Pinpoint the cell where the given text exists, returning its [x, y] midpoint coordinate. 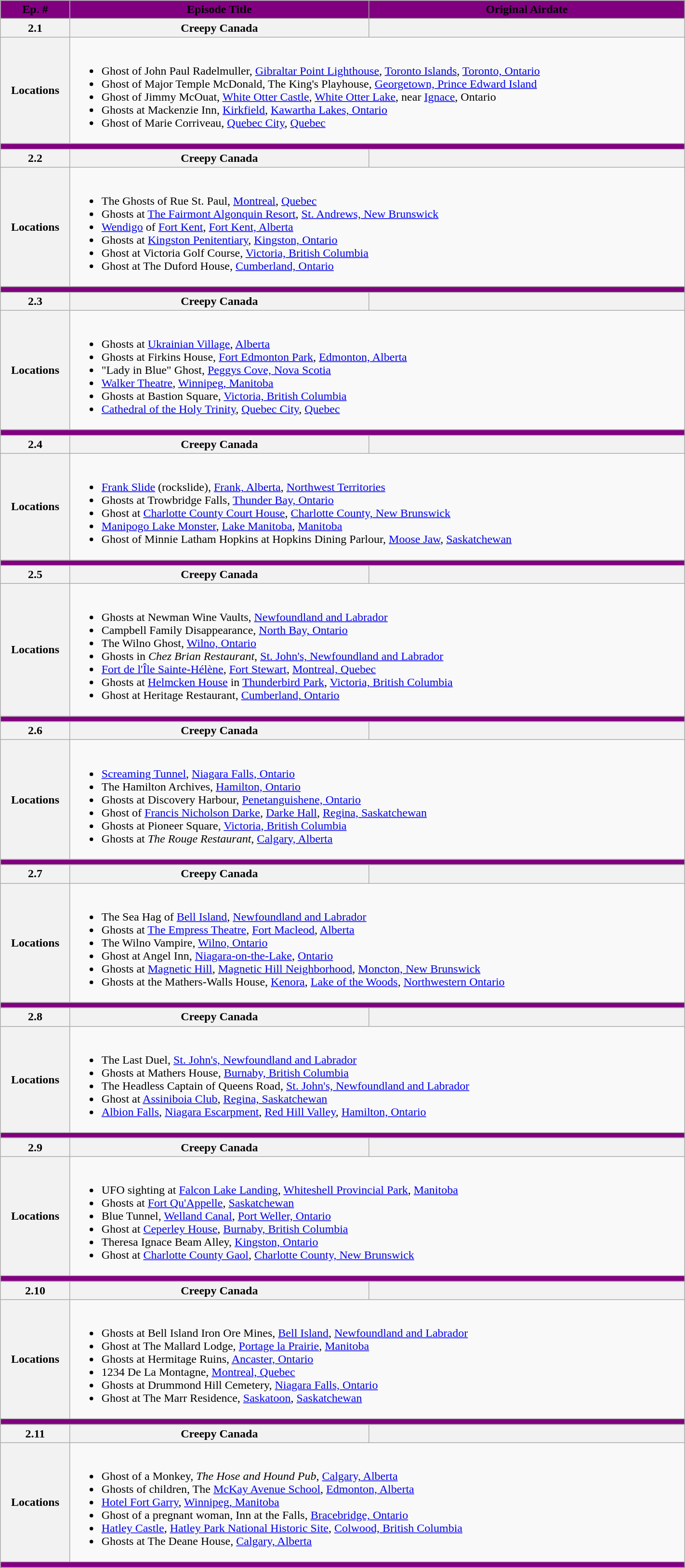
2.6 [35, 731]
Original Airdate [527, 10]
2.4 [35, 444]
2.10 [35, 1291]
2.11 [35, 1434]
2.9 [35, 1147]
2.3 [35, 301]
2.2 [35, 158]
Episode Title [219, 10]
2.5 [35, 575]
2.7 [35, 874]
Ep. # [35, 10]
2.1 [35, 28]
2.8 [35, 1017]
